Search for the cell housing the specified text and yield its (X, Y) center coordinate. 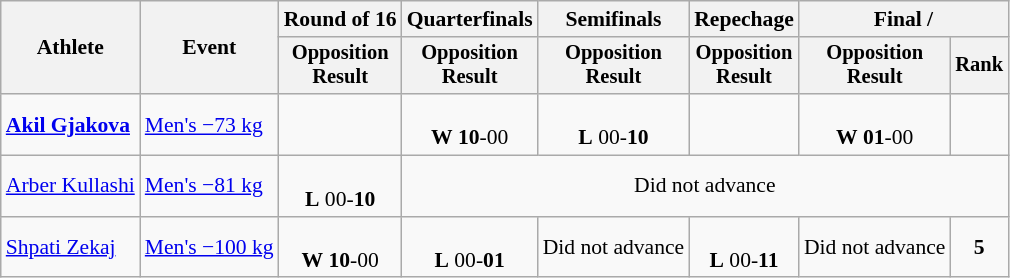
Rank (979, 66)
Semifinals (614, 19)
Event (210, 48)
Repechage (744, 19)
Shpati Zekaj (70, 248)
L 00-11 (744, 248)
5 (979, 248)
Round of 16 (340, 19)
Men's −81 kg (210, 186)
L 00-01 (470, 248)
Men's −73 kg (210, 124)
Men's −100 kg (210, 248)
Athlete (70, 48)
W 01-00 (875, 124)
Final / (904, 19)
Akil Gjakova (70, 124)
Arber Kullashi (70, 186)
Quarterfinals (470, 19)
